Scan for the cell matching the given text and deliver its (x, y) coordinate at center. 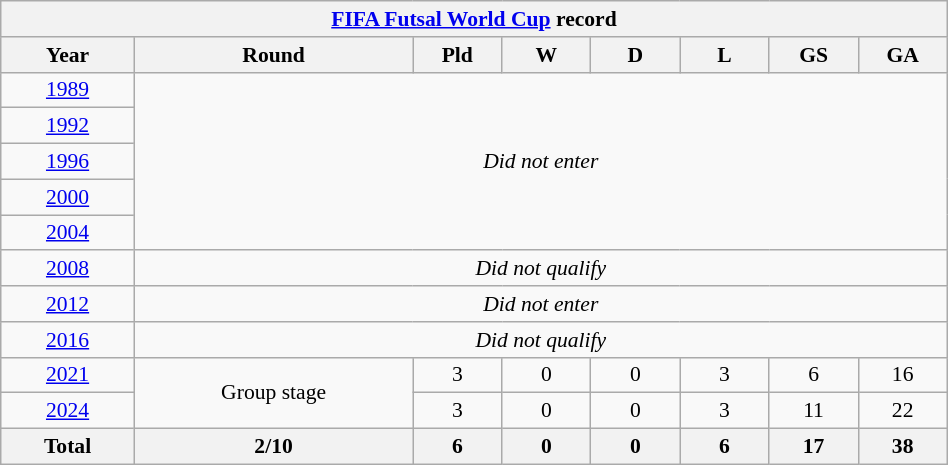
GA (902, 55)
2012 (68, 304)
2024 (68, 411)
Pld (458, 55)
Total (68, 447)
L (724, 55)
1996 (68, 162)
2000 (68, 197)
2008 (68, 269)
Group stage (273, 392)
17 (814, 447)
2016 (68, 340)
1992 (68, 126)
16 (902, 375)
2004 (68, 233)
GS (814, 55)
FIFA Futsal World Cup record (474, 19)
Round (273, 55)
38 (902, 447)
Year (68, 55)
2/10 (273, 447)
22 (902, 411)
D (636, 55)
11 (814, 411)
W (546, 55)
1989 (68, 90)
2021 (68, 375)
